Capture the cell that displays the provided text and extract its (x, y) central coordinate. 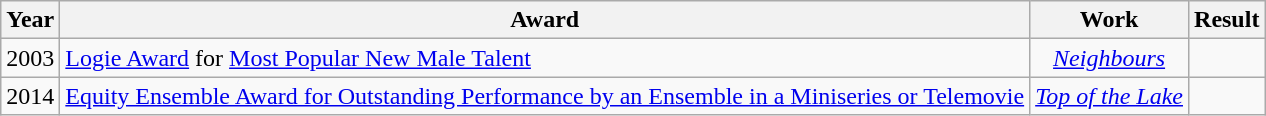
Year (30, 20)
2003 (30, 58)
Work (1110, 20)
Top of the Lake (1110, 96)
Result (1227, 20)
Neighbours (1110, 58)
Logie Award for Most Popular New Male Talent (545, 58)
2014 (30, 96)
Award (545, 20)
Equity Ensemble Award for Outstanding Performance by an Ensemble in a Miniseries or Telemovie (545, 96)
